From the cell containing the given text, extract its center point as (X, Y) coordinate. 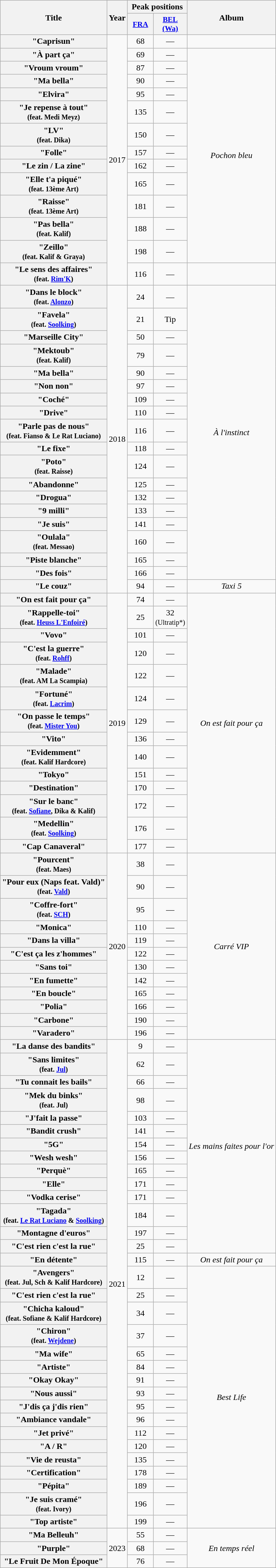
66 (140, 1082)
162 (140, 166)
"Monica" (53, 927)
"Ma Belleuh" (53, 1535)
"Rappelle-toi" (feat. Heuss L'Enfoiré) (53, 617)
Tip (170, 320)
184 (140, 1215)
"Fortuné" (feat. Lacrim) (53, 698)
2018 (117, 439)
"J'fait la passe" (53, 1118)
198 (140, 251)
172 (140, 806)
"Perquè" (53, 1171)
"On passe le temps" (feat. Mister You) (53, 721)
"Sans toi" (53, 967)
"Destination" (53, 788)
"Je repense à tout"(feat. Medi Meyz) (53, 112)
"A / R" (53, 1446)
21 (140, 320)
Pochon bleu (232, 156)
133 (140, 511)
"Tagada"(feat. Le Rat Luciano & Soolking) (53, 1215)
"C'est la guerre" (feat. Rohff) (53, 653)
"5G" (53, 1144)
118 (140, 448)
"Drive" (53, 413)
"Malade" (feat. AM La Scampia) (53, 676)
"Raisse"(feat. 13ème Art) (53, 206)
"Coffre-fort"(feat. SCH) (53, 909)
"Varadero" (53, 1033)
"Avengers"(feat. Jul, Sch & Kalif Hardcore) (53, 1277)
"Ambiance vandale" (53, 1420)
156 (140, 1158)
177 (140, 846)
"Non non" (53, 386)
"Je suis cramé" (feat. Ivory) (53, 1504)
"Le sens des affaires" (feat. Rim'K) (53, 274)
130 (140, 967)
À l'instinct (232, 433)
"Wesh wesh" (53, 1158)
"Le fixe" (53, 448)
"Poto" (feat. Raisse) (53, 466)
55 (140, 1535)
188 (140, 229)
"Je suis" (53, 524)
"Certification" (53, 1472)
"LV"(feat. Dika) (53, 135)
91 (140, 1380)
2021 (117, 1284)
"Le couz" (53, 586)
"Pas bella" (feat. Kalif) (53, 229)
"Pourcent"(feat. Maes) (53, 864)
"Elle" (53, 1184)
101 (140, 635)
FRA (140, 24)
"Vodka cerise" (53, 1197)
119 (140, 940)
96 (140, 1420)
84 (140, 1367)
34 (140, 1313)
Taxi 5 (232, 586)
Year (117, 17)
24 (140, 297)
2020 (117, 946)
"En détente" (53, 1260)
"Pour eux (Naps feat. Vald)" (feat. Vald) (53, 887)
"Tokyo" (53, 775)
"Chicha kaloud" (feat. Sofiane & Kalif Hardcore) (53, 1313)
Peak positions (157, 7)
38 (140, 864)
65 (140, 1354)
157 (140, 152)
"Elle t'a piqué" (feat. 13ème Art) (53, 183)
154 (140, 1144)
"Nous aussi" (53, 1393)
"Polia" (53, 1006)
151 (140, 775)
178 (140, 1472)
"Bandit crush" (53, 1131)
"Coché" (53, 399)
"Piste blanche" (53, 560)
"Folle" (53, 152)
"En boucle" (53, 993)
150 (140, 135)
"Jet privé" (53, 1433)
103 (140, 1118)
74 (140, 599)
Title (53, 17)
140 (140, 756)
"Vie de reusta" (53, 1459)
12 (140, 1277)
"Vito" (53, 739)
"Abandonne" (53, 484)
"Caprisun" (53, 41)
"Favela" (feat. Soolking) (53, 320)
"Drogua" (53, 498)
189 (140, 1486)
170 (140, 788)
"Oulala" (feat. Messao) (53, 542)
160 (140, 542)
50 (140, 337)
"On est fait pour ça" (53, 599)
"Des fois" (53, 573)
"Dans la villa" (53, 940)
"Chiron" (feat. Wejdene) (53, 1336)
129 (140, 721)
"Sur le banc" (feat. Sofiane, Dika & Kalif) (53, 806)
"Okay Okay" (53, 1380)
"Artiste" (53, 1367)
"Marseille City" (53, 337)
181 (140, 206)
93 (140, 1393)
32(Ultratip*) (170, 617)
"Purple" (53, 1548)
190 (140, 1020)
"Elvira" (53, 94)
"Carbone" (53, 1020)
176 (140, 829)
76 (140, 1561)
"Dans le block" (feat. Alonzo) (53, 297)
132 (140, 498)
"Evidemment" (feat. Kalif Hardcore) (53, 756)
"Mektoub" (feat. Kalif) (53, 355)
2017 (117, 160)
"Cap Canaveral" (53, 846)
98 (140, 1100)
109 (140, 399)
142 (140, 980)
BEL (Wa) (170, 24)
69 (140, 55)
"J'dis ça j'dis rien" (53, 1407)
37 (140, 1336)
"Le zin / La zine" (53, 166)
Carré VIP (232, 946)
136 (140, 739)
62 (140, 1064)
199 (140, 1522)
"C'est ça les z'hommes" (53, 954)
"Montagne d'euros" (53, 1233)
87 (140, 68)
2019 (117, 723)
Album (232, 17)
En temps réel (232, 1548)
"Parle pas de nous" (feat. Fianso & Le Rat Luciano) (53, 431)
"À part ça" (53, 55)
9 (140, 1046)
"Pépita" (53, 1486)
"Zeillo" (feat. Kalif & Graya) (53, 251)
2023 (117, 1548)
115 (140, 1260)
"9 milli" (53, 511)
197 (140, 1233)
"Top artiste" (53, 1522)
"Medellin" (feat. Soolking) (53, 829)
112 (140, 1433)
94 (140, 586)
"Tu connait les bails" (53, 1082)
"Vroum vroum" (53, 68)
125 (140, 484)
Best Life (232, 1397)
"Sans limites"(feat. Jul) (53, 1064)
"La danse des bandits" (53, 1046)
79 (140, 355)
"Le Fruit De Mon Époque" (53, 1561)
"Vovo" (53, 635)
"Mek du binks"(feat. Jul) (53, 1100)
Les mains faites pour l'or (232, 1146)
97 (140, 386)
"En fumette" (53, 980)
"Ma wife" (53, 1354)
